Identify which cell holds the provided text, then report its (X, Y) central coordinate. 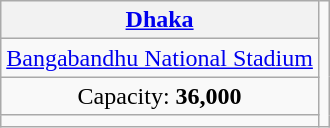
Capacity: 36,000 (160, 96)
Dhaka (160, 20)
Bangabandhu National Stadium (160, 58)
